Identify which cell holds the provided text, then report its (X, Y) central coordinate. 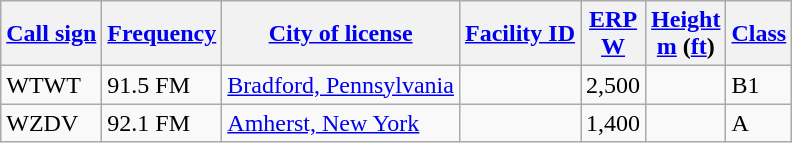
WTWT (52, 85)
92.1 FM (162, 123)
Class (759, 34)
ERPW (614, 34)
B1 (759, 85)
91.5 FM (162, 85)
City of license (341, 34)
Facility ID (520, 34)
WZDV (52, 123)
Call sign (52, 34)
1,400 (614, 123)
Bradford, Pennsylvania (341, 85)
2,500 (614, 85)
Frequency (162, 34)
Amherst, New York (341, 123)
A (759, 123)
Heightm (ft) (686, 34)
